Locate the cell with the specified text and output its [X, Y] center coordinate. 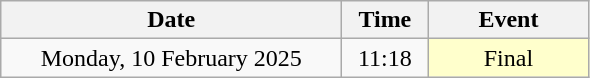
Time [385, 20]
Monday, 10 February 2025 [172, 58]
Final [508, 58]
Event [508, 20]
11:18 [385, 58]
Date [172, 20]
